Return (x, y) of the center of cell containing provided text 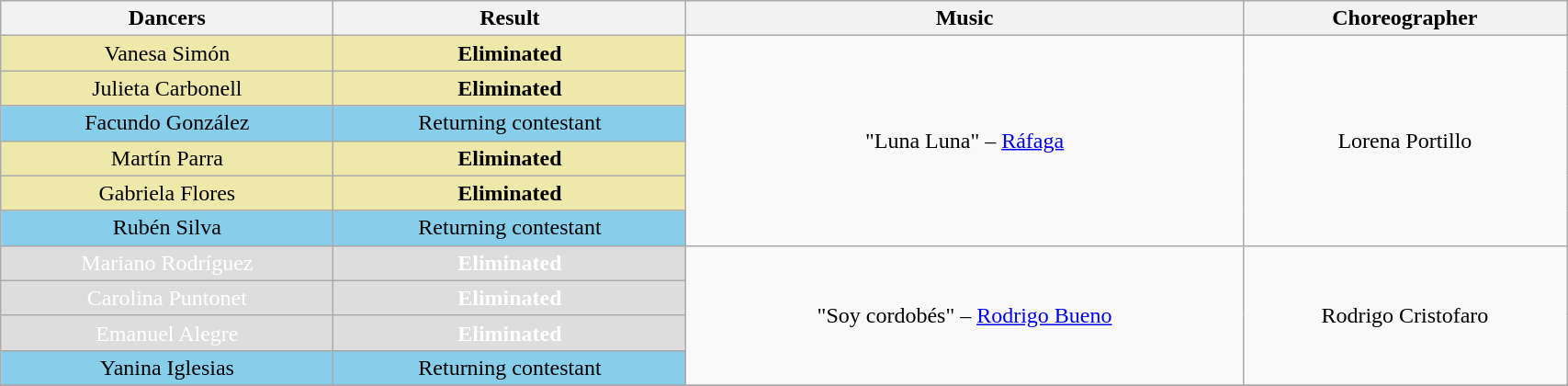
Gabriela Flores (167, 193)
"Luna Luna" – Ráfaga (964, 141)
Julieta Carbonell (167, 88)
Carolina Puntonet (167, 298)
"Soy cordobés" – Rodrigo Bueno (964, 315)
Vanesa Simón (167, 53)
Music (964, 18)
Dancers (167, 18)
Yanina Iglesias (167, 368)
Result (510, 18)
Facundo González (167, 123)
Rubén Silva (167, 228)
Lorena Portillo (1405, 141)
Mariano Rodríguez (167, 263)
Rodrigo Cristofaro (1405, 315)
Martín Parra (167, 158)
Choreographer (1405, 18)
Emanuel Alegre (167, 333)
